Return (X, Y) of the center of cell containing provided text 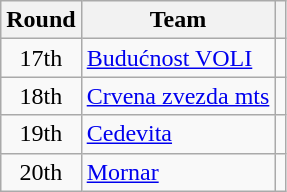
17th (41, 58)
Budućnost VOLI (178, 58)
Mornar (178, 172)
Team (178, 20)
19th (41, 134)
18th (41, 96)
20th (41, 172)
Cedevita (178, 134)
Crvena zvezda mts (178, 96)
Round (41, 20)
